Scan for the cell matching the given text and deliver its (x, y) coordinate at center. 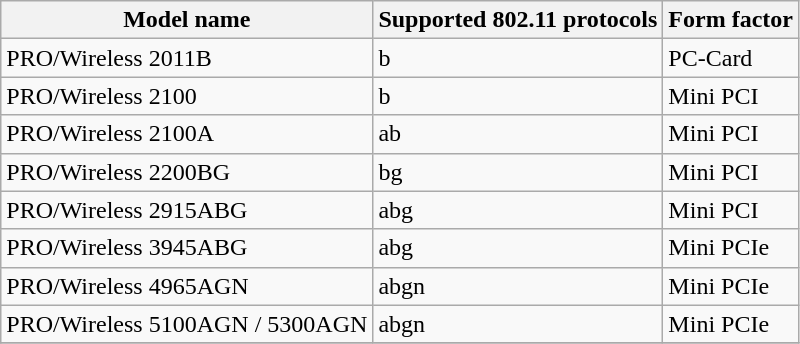
Form factor (731, 20)
ab (518, 134)
PRO/Wireless 2100A (187, 134)
PRO/Wireless 2011B (187, 58)
bg (518, 172)
PRO/Wireless 4965AGN (187, 286)
Supported 802.11 protocols (518, 20)
PRO/Wireless 5100AGN / 5300AGN (187, 324)
PRO/Wireless 2100 (187, 96)
PC-Card (731, 58)
PRO/Wireless 2915ABG (187, 210)
PRO/Wireless 3945ABG (187, 248)
PRO/Wireless 2200BG (187, 172)
Model name (187, 20)
